Extract the (X, Y) coordinate from the center of the cell holding the provided text.  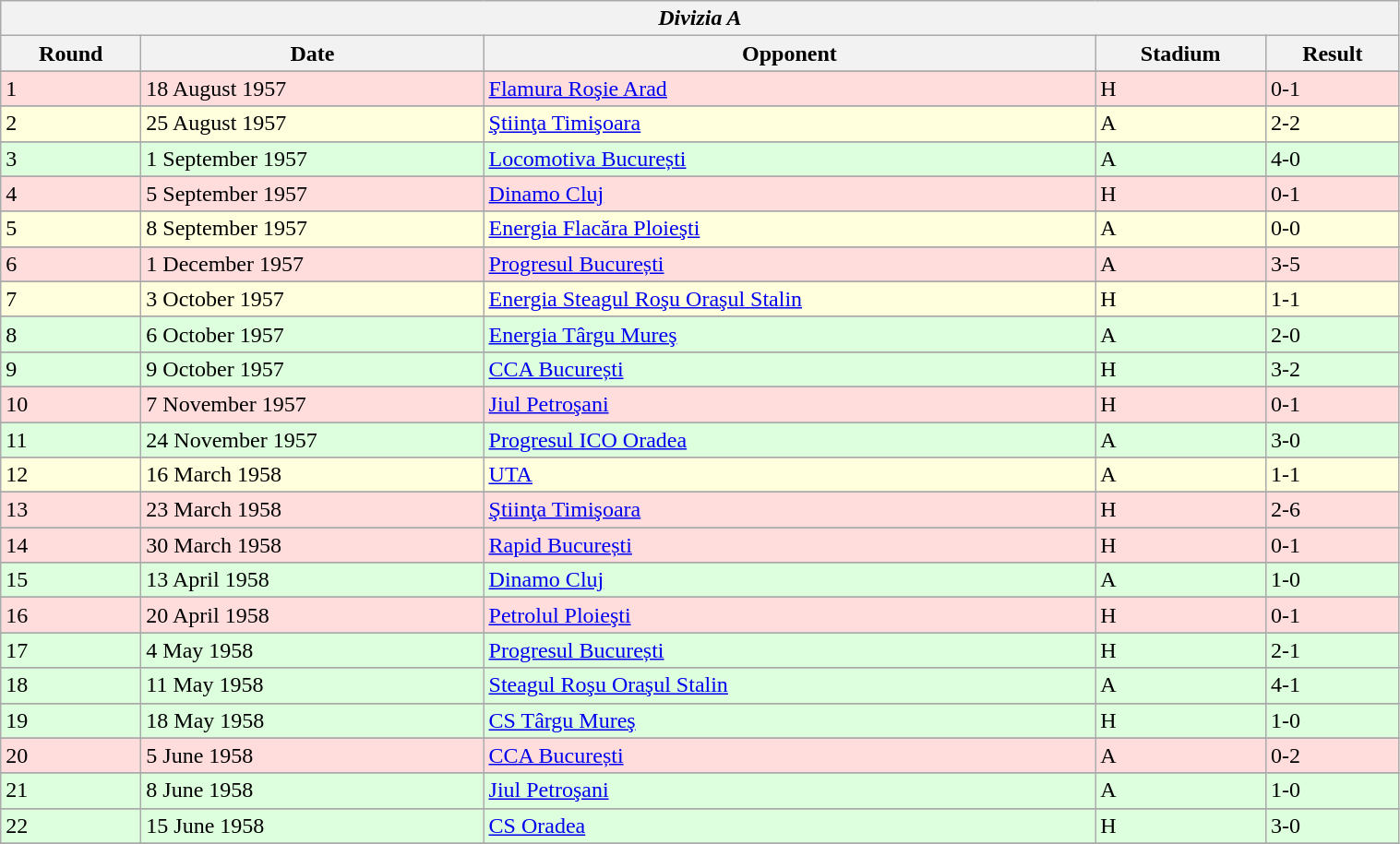
23 March 1958 (312, 510)
Locomotiva București (790, 159)
1 December 1957 (312, 264)
13 (71, 510)
3-5 (1333, 264)
Divizia A (700, 18)
CS Oradea (790, 826)
2-6 (1333, 510)
7 (71, 299)
15 (71, 580)
5 (71, 229)
19 (71, 720)
20 (71, 755)
Flamura Roşie Arad (790, 89)
20 April 1958 (312, 615)
Opponent (790, 53)
Petrolul Ploieşti (790, 615)
Energia Târgu Mureş (790, 334)
30 March 1958 (312, 545)
8 June 1958 (312, 791)
0-2 (1333, 755)
2-2 (1333, 124)
3 (71, 159)
5 June 1958 (312, 755)
9 (71, 369)
4-1 (1333, 685)
6 (71, 264)
18 (71, 685)
2-1 (1333, 650)
21 (71, 791)
Progresul ICO Oradea (790, 440)
17 (71, 650)
4 May 1958 (312, 650)
2 (71, 124)
22 (71, 826)
2-0 (1333, 334)
Round (71, 53)
10 (71, 404)
15 June 1958 (312, 826)
Rapid București (790, 545)
1 September 1957 (312, 159)
0-0 (1333, 229)
8 September 1957 (312, 229)
Steagul Roşu Oraşul Stalin (790, 685)
8 (71, 334)
Energia Flacăra Ploieşti (790, 229)
16 (71, 615)
14 (71, 545)
1 (71, 89)
CS Târgu Mureş (790, 720)
Stadium (1181, 53)
12 (71, 475)
3 October 1957 (312, 299)
9 October 1957 (312, 369)
4 (71, 194)
Result (1333, 53)
3-2 (1333, 369)
13 April 1958 (312, 580)
Energia Steagul Roşu Oraşul Stalin (790, 299)
25 August 1957 (312, 124)
18 May 1958 (312, 720)
11 May 1958 (312, 685)
5 September 1957 (312, 194)
7 November 1957 (312, 404)
16 March 1958 (312, 475)
UTA (790, 475)
11 (71, 440)
Date (312, 53)
18 August 1957 (312, 89)
4-0 (1333, 159)
24 November 1957 (312, 440)
6 October 1957 (312, 334)
